Provide the (x, y) coordinate of the cell's center where the given text is located.  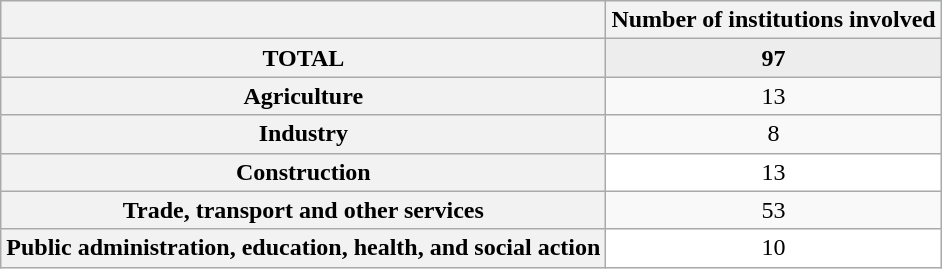
53 (774, 210)
Trade, transport and other services (304, 210)
97 (774, 58)
TOTAL (304, 58)
Number of institutions involved (774, 20)
Construction (304, 172)
Industry (304, 134)
Agriculture (304, 96)
10 (774, 248)
8 (774, 134)
Public administration, education, health, and social action (304, 248)
